Search for the cell housing the specified text and yield its [X, Y] center coordinate. 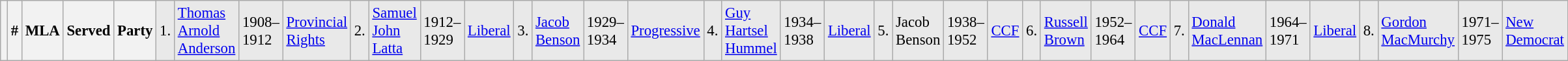
New Democrat [1535, 31]
1971–1975 [1480, 31]
1938–1952 [966, 31]
1952–1964 [1113, 31]
1934–1938 [803, 31]
1. [165, 31]
1964–1971 [1288, 31]
Samuel John Latta [395, 31]
MLA [42, 31]
4. [713, 31]
Served [89, 31]
1929–1934 [606, 31]
6. [1032, 31]
Party [135, 31]
Progressive [666, 31]
Thomas Arnold Anderson [206, 31]
3. [523, 31]
8. [1369, 31]
2. [360, 31]
# [14, 31]
Gordon MacMurchy [1418, 31]
7. [1179, 31]
Provincial Rights [317, 31]
Guy Hartsel Hummel [751, 31]
1912–1929 [442, 31]
1908–1912 [261, 31]
Russell Brown [1066, 31]
Donald MacLennan [1227, 31]
5. [883, 31]
